Determine the [X, Y] coordinate at the center of the cell enclosing the given text.  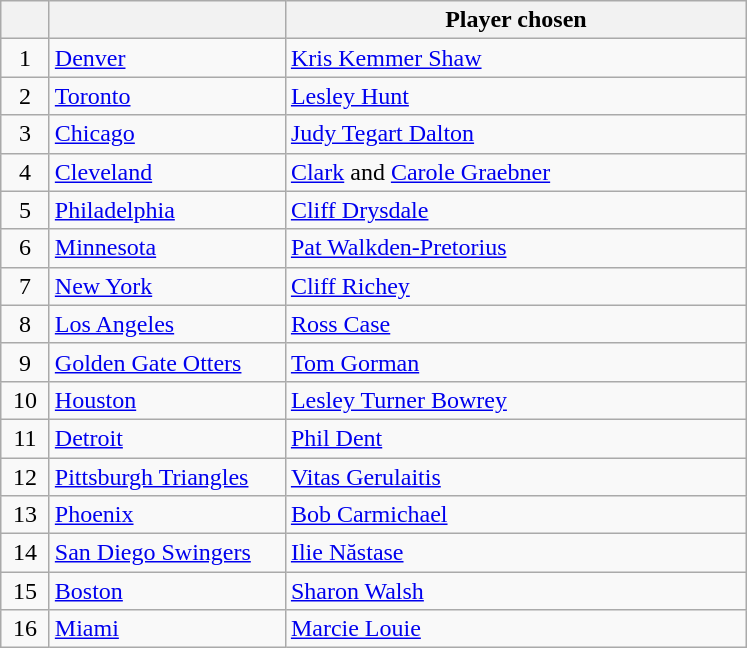
5 [26, 210]
12 [26, 477]
Golden Gate Otters [167, 362]
11 [26, 438]
Phoenix [167, 515]
1 [26, 58]
Pittsburgh Triangles [167, 477]
7 [26, 286]
Toronto [167, 96]
14 [26, 553]
Boston [167, 591]
Marcie Louie [516, 629]
6 [26, 248]
13 [26, 515]
Cleveland [167, 172]
New York [167, 286]
4 [26, 172]
Minnesota [167, 248]
Kris Kemmer Shaw [516, 58]
Lesley Turner Bowrey [516, 400]
9 [26, 362]
San Diego Swingers [167, 553]
Philadelphia [167, 210]
Tom Gorman [516, 362]
10 [26, 400]
Cliff Drysdale [516, 210]
8 [26, 324]
15 [26, 591]
Vitas Gerulaitis [516, 477]
3 [26, 134]
Lesley Hunt [516, 96]
Chicago [167, 134]
Player chosen [516, 20]
Bob Carmichael [516, 515]
2 [26, 96]
Detroit [167, 438]
Judy Tegart Dalton [516, 134]
Clark and Carole Graebner [516, 172]
Ross Case [516, 324]
Sharon Walsh [516, 591]
Denver [167, 58]
Phil Dent [516, 438]
16 [26, 629]
Pat Walkden-Pretorius [516, 248]
Cliff Richey [516, 286]
Los Angeles [167, 324]
Ilie Năstase [516, 553]
Miami [167, 629]
Houston [167, 400]
